Extract the (x, y) coordinate from the center of the cell holding the provided text.  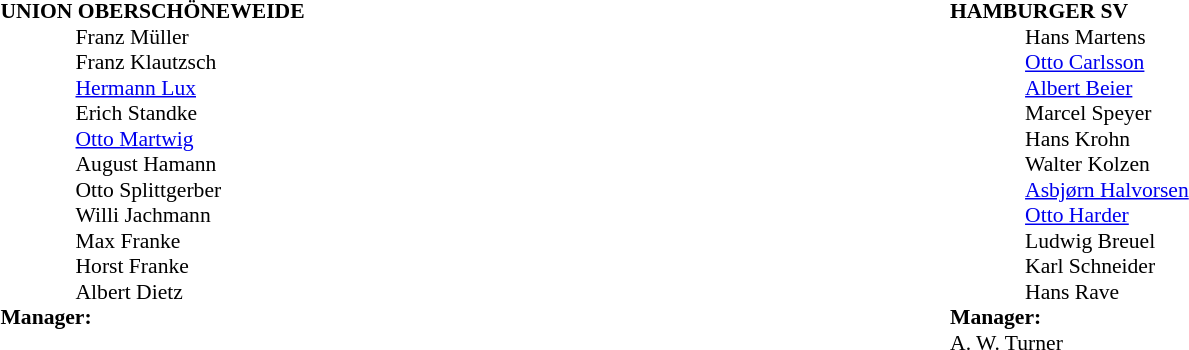
Albert Dietz (190, 292)
Franz Müller (190, 37)
Ludwig Breuel (1107, 241)
Marcel Speyer (1107, 113)
Hans Krohn (1107, 139)
Otto Martwig (190, 139)
Hans Martens (1107, 37)
Otto Carlsson (1107, 63)
Horst Franke (190, 267)
Albert Beier (1107, 88)
Karl Schneider (1107, 267)
Hermann Lux (190, 88)
Franz Klautzsch (190, 63)
Walter Kolzen (1107, 165)
Hans Rave (1107, 292)
Otto Harder (1107, 215)
Erich Standke (190, 113)
Willi Jachmann (190, 215)
Asbjørn Halvorsen (1107, 190)
Otto Splittgerber (190, 190)
Max Franke (190, 241)
August Hamann (190, 165)
